Pinpoint the cell where the given text exists, returning its [X, Y] midpoint coordinate. 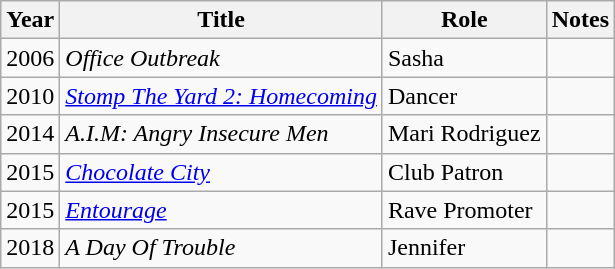
2006 [30, 58]
Mari Rodriguez [464, 134]
Notes [580, 20]
Rave Promoter [464, 210]
Club Patron [464, 172]
Office Outbreak [222, 58]
Year [30, 20]
A Day Of Trouble [222, 248]
2010 [30, 96]
Dancer [464, 96]
Stomp The Yard 2: Homecoming [222, 96]
Sasha [464, 58]
Chocolate City [222, 172]
2014 [30, 134]
2018 [30, 248]
Entourage [222, 210]
Role [464, 20]
Jennifer [464, 248]
Title [222, 20]
A.I.M: Angry Insecure Men [222, 134]
